Search for the cell housing the specified text and yield its (X, Y) center coordinate. 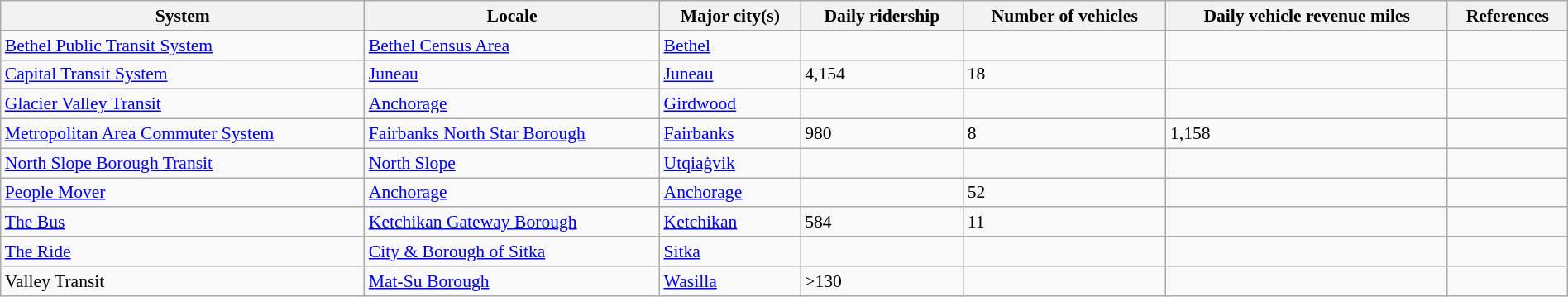
18 (1065, 74)
Capital Transit System (183, 74)
Number of vehicles (1065, 16)
8 (1065, 134)
North Slope (513, 163)
980 (882, 134)
System (183, 16)
11 (1065, 223)
The Bus (183, 223)
Sitka (729, 251)
Major city(s) (729, 16)
Bethel Public Transit System (183, 46)
Fairbanks (729, 134)
Girdwood (729, 104)
Daily ridership (882, 16)
Valley Transit (183, 281)
City & Borough of Sitka (513, 251)
4,154 (882, 74)
Ketchikan Gateway Borough (513, 223)
Mat-Su Borough (513, 281)
Wasilla (729, 281)
References (1507, 16)
Utqiaġvik (729, 163)
Fairbanks North Star Borough (513, 134)
Metropolitan Area Commuter System (183, 134)
Bethel Census Area (513, 46)
>130 (882, 281)
Locale (513, 16)
Bethel (729, 46)
The Ride (183, 251)
Glacier Valley Transit (183, 104)
1,158 (1307, 134)
Ketchikan (729, 223)
North Slope Borough Transit (183, 163)
584 (882, 223)
52 (1065, 193)
Daily vehicle revenue miles (1307, 16)
People Mover (183, 193)
